Scan for the cell matching the given text and deliver its [X, Y] coordinate at center. 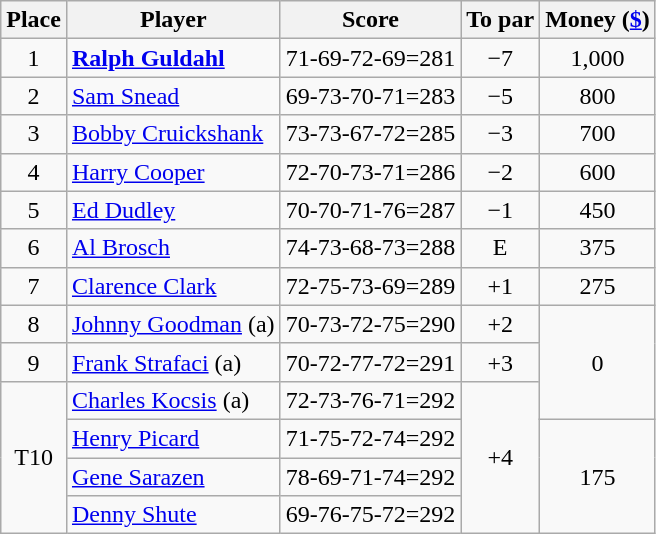
2 [34, 96]
+2 [500, 324]
Denny Shute [173, 515]
Place [34, 20]
+4 [500, 457]
69-76-75-72=292 [370, 515]
Ed Dudley [173, 210]
800 [598, 96]
Sam Snead [173, 96]
Al Brosch [173, 248]
4 [34, 172]
Johnny Goodman (a) [173, 324]
−5 [500, 96]
5 [34, 210]
Clarence Clark [173, 286]
78-69-71-74=292 [370, 477]
Charles Kocsis (a) [173, 400]
Player [173, 20]
E [500, 248]
1,000 [598, 58]
72-73-76-71=292 [370, 400]
6 [34, 248]
70-73-72-75=290 [370, 324]
−7 [500, 58]
7 [34, 286]
Frank Strafaci (a) [173, 362]
0 [598, 362]
450 [598, 210]
Ralph Guldahl [173, 58]
T10 [34, 457]
72-70-73-71=286 [370, 172]
+3 [500, 362]
To par [500, 20]
Henry Picard [173, 438]
175 [598, 476]
70-72-77-72=291 [370, 362]
−3 [500, 134]
1 [34, 58]
8 [34, 324]
69-73-70-71=283 [370, 96]
Bobby Cruickshank [173, 134]
−2 [500, 172]
9 [34, 362]
Score [370, 20]
Gene Sarazen [173, 477]
−1 [500, 210]
275 [598, 286]
71-69-72-69=281 [370, 58]
70-70-71-76=287 [370, 210]
73-73-67-72=285 [370, 134]
+1 [500, 286]
Harry Cooper [173, 172]
600 [598, 172]
72-75-73-69=289 [370, 286]
375 [598, 248]
3 [34, 134]
700 [598, 134]
74-73-68-73=288 [370, 248]
Money ($) [598, 20]
71-75-72-74=292 [370, 438]
